Find where the given text appears and provide that cell's center as [X, Y] coordinate. 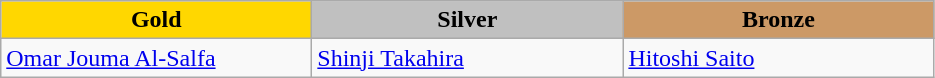
Gold [156, 20]
Shinji Takahira [468, 58]
Bronze [778, 20]
Hitoshi Saito [778, 58]
Silver [468, 20]
Omar Jouma Al-Salfa [156, 58]
